Pinpoint the cell where the given text exists, returning its (X, Y) midpoint coordinate. 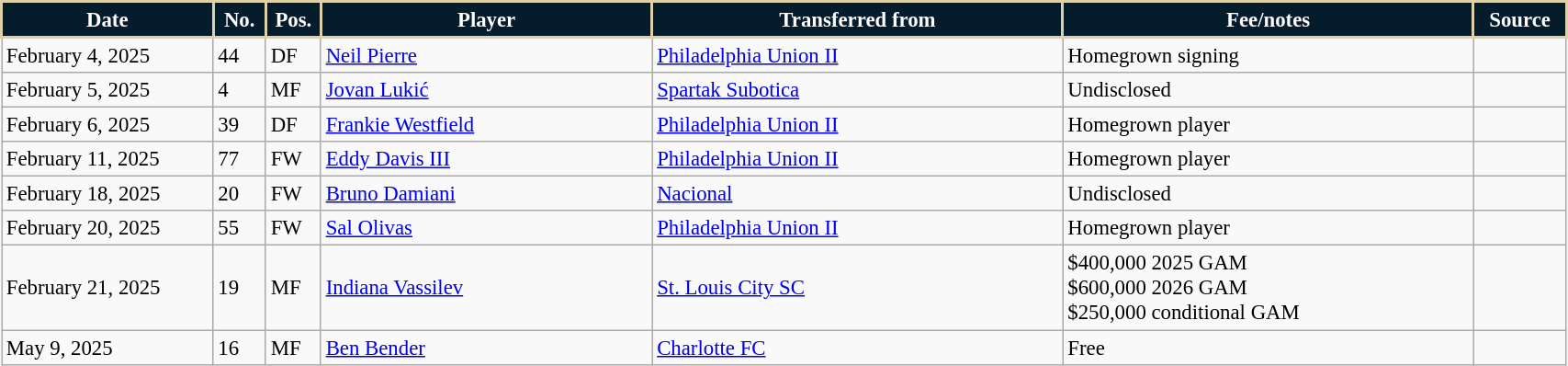
Homegrown signing (1268, 55)
Free (1268, 348)
February 11, 2025 (108, 159)
February 4, 2025 (108, 55)
Ben Bender (487, 348)
February 18, 2025 (108, 194)
Charlotte FC (858, 348)
Jovan Lukić (487, 90)
19 (239, 288)
Source (1519, 20)
16 (239, 348)
Spartak Subotica (858, 90)
77 (239, 159)
55 (239, 229)
February 20, 2025 (108, 229)
$400,000 2025 GAM$600,000 2026 GAM$250,000 conditional GAM (1268, 288)
Pos. (293, 20)
Player (487, 20)
Nacional (858, 194)
February 6, 2025 (108, 125)
Date (108, 20)
May 9, 2025 (108, 348)
Indiana Vassilev (487, 288)
Eddy Davis III (487, 159)
No. (239, 20)
Frankie Westfield (487, 125)
Bruno Damiani (487, 194)
Fee/notes (1268, 20)
44 (239, 55)
20 (239, 194)
Sal Olivas (487, 229)
4 (239, 90)
Transferred from (858, 20)
39 (239, 125)
St. Louis City SC (858, 288)
Neil Pierre (487, 55)
February 21, 2025 (108, 288)
February 5, 2025 (108, 90)
